Output the (x, y) coordinate of the center of the cell containing the given text.  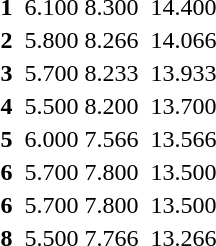
5.800 (52, 40)
8.233 (112, 73)
8.200 (112, 106)
7.566 (112, 139)
8.266 (112, 40)
6.000 (52, 139)
5.500 (52, 106)
